Extract the [x, y] coordinate from the center of the cell holding the provided text.  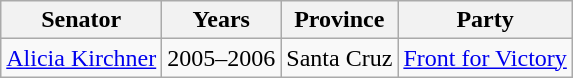
Province [340, 20]
Alicia Kirchner [82, 58]
Years [222, 20]
Front for Victory [485, 58]
Party [485, 20]
Senator [82, 20]
2005–2006 [222, 58]
Santa Cruz [340, 58]
